Return the [X, Y] coordinate for the center point of the cell that contains the specified text.  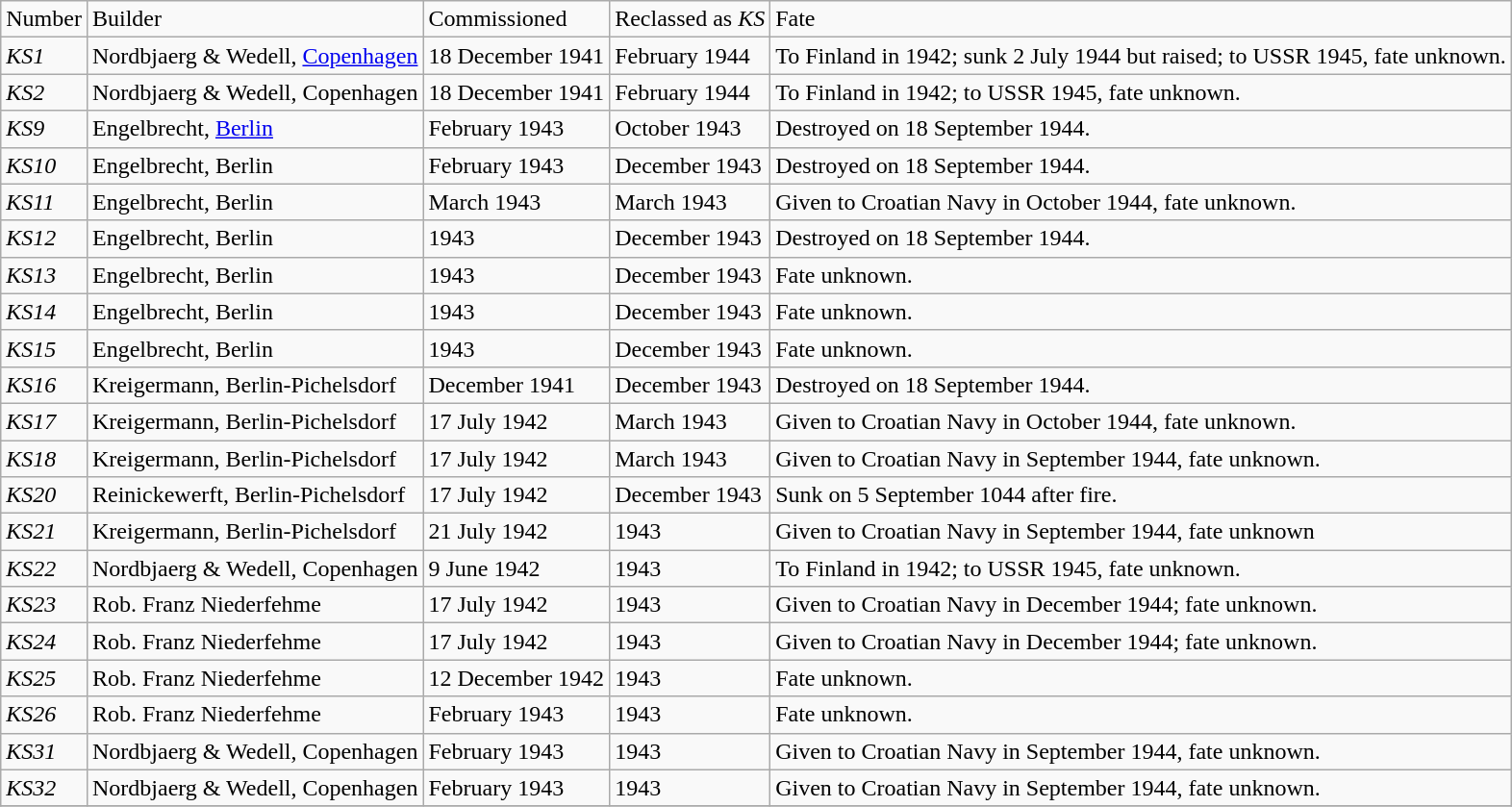
KS1 [44, 56]
October 1943 [691, 129]
KS10 [44, 165]
Given to Croatian Navy in September 1944, fate unknown [1141, 532]
Reclassed as KS [691, 19]
KS15 [44, 348]
KS20 [44, 495]
KS14 [44, 312]
KS21 [44, 532]
KS16 [44, 385]
Number [44, 19]
9 June 1942 [517, 568]
KS22 [44, 568]
December 1941 [517, 385]
KS12 [44, 239]
KS13 [44, 275]
KS11 [44, 202]
KS9 [44, 129]
KS23 [44, 605]
To Finland in 1942; sunk 2 July 1944 but raised; to USSR 1945, fate unknown. [1141, 56]
21 July 1942 [517, 532]
12 December 1942 [517, 678]
Commissioned [517, 19]
Sunk on 5 September 1044 after fire. [1141, 495]
Reinickewerft, Berlin-Pichelsdorf [255, 495]
Builder [255, 19]
Fate [1141, 19]
KS31 [44, 751]
KS26 [44, 715]
KS18 [44, 459]
KS24 [44, 642]
KS2 [44, 92]
KS17 [44, 421]
KS32 [44, 788]
KS25 [44, 678]
